Detect which cell encompasses the target text, then output its [x, y] center coordinate. 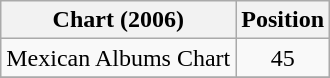
Mexican Albums Chart [118, 58]
Chart (2006) [118, 20]
Position [283, 20]
45 [283, 58]
